Capture the cell that displays the provided text and extract its [X, Y] central coordinate. 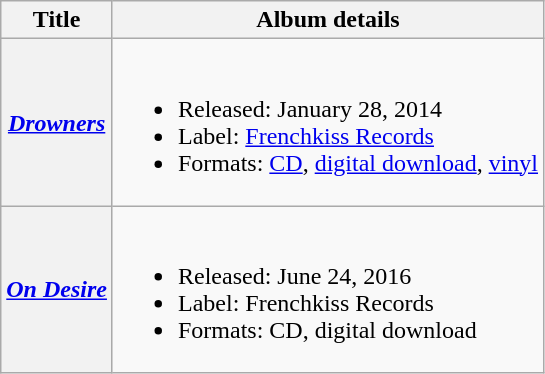
Title [57, 20]
Album details [328, 20]
On Desire [57, 290]
Released: January 28, 2014Label: Frenchkiss RecordsFormats: CD, digital download, vinyl [328, 122]
Released: June 24, 2016Label: Frenchkiss RecordsFormats: CD, digital download [328, 290]
Drowners [57, 122]
